Search for the cell housing the specified text and yield its [X, Y] center coordinate. 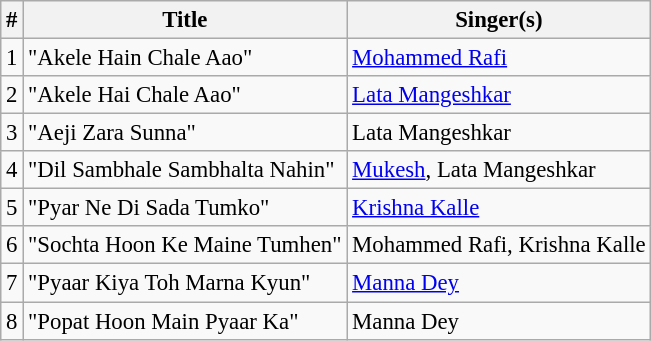
# [12, 20]
Mukesh, Lata Mangeshkar [499, 170]
2 [12, 95]
"Pyar Ne Di Sada Tumko" [185, 208]
"Popat Hoon Main Pyaar Ka" [185, 321]
Singer(s) [499, 20]
8 [12, 321]
6 [12, 245]
"Dil Sambhale Sambhalta Nahin" [185, 170]
3 [12, 133]
Mohammed Rafi, Krishna Kalle [499, 245]
"Pyaar Kiya Toh Marna Kyun" [185, 283]
Title [185, 20]
4 [12, 170]
7 [12, 283]
1 [12, 58]
5 [12, 208]
"Akele Hain Chale Aao" [185, 58]
"Akele Hai Chale Aao" [185, 95]
"Aeji Zara Sunna" [185, 133]
Mohammed Rafi [499, 58]
Krishna Kalle [499, 208]
"Sochta Hoon Ke Maine Tumhen" [185, 245]
